Output the (x, y) coordinate of the center of the cell containing the given text.  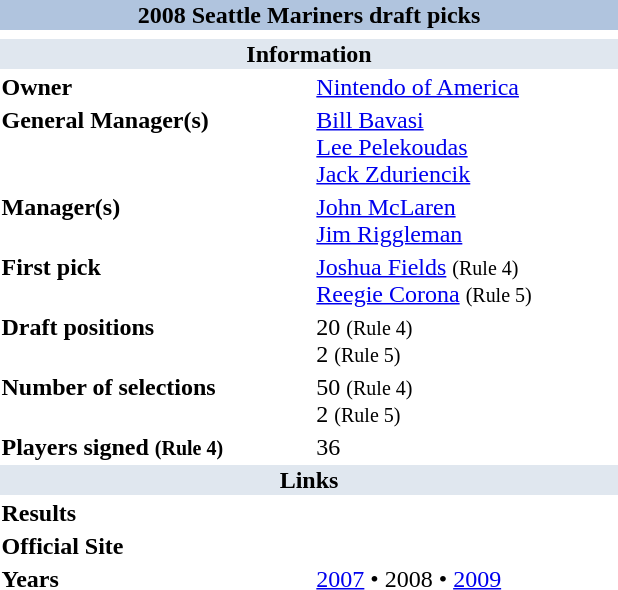
Results (156, 513)
50 (Rule 4) 2 (Rule 5) (466, 400)
Official Site (156, 546)
Information (309, 54)
Players signed (Rule 4) (156, 447)
20 (Rule 4) 2 (Rule 5) (466, 340)
Number of selections (156, 400)
General Manager(s) (156, 147)
Bill Bavasi Lee Pelekoudas Jack Zduriencik (466, 147)
36 (466, 447)
First pick (156, 280)
Nintendo of America (466, 87)
2008 Seattle Mariners draft picks (309, 15)
Links (309, 480)
Joshua Fields (Rule 4) Reegie Corona (Rule 5) (466, 280)
Owner (156, 87)
Draft positions (156, 340)
Manager(s) (156, 220)
John McLaren Jim Riggleman (466, 220)
